Extract the [x, y] coordinate from the center of the cell holding the provided text.  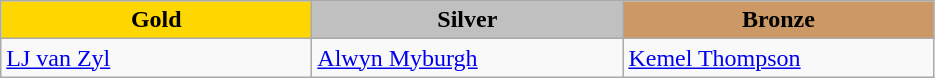
Gold [156, 20]
Kemel Thompson [778, 58]
Silver [468, 20]
LJ van Zyl [156, 58]
Alwyn Myburgh [468, 58]
Bronze [778, 20]
